For the text-containing cell, return its midpoint in (x, y) coordinate format. 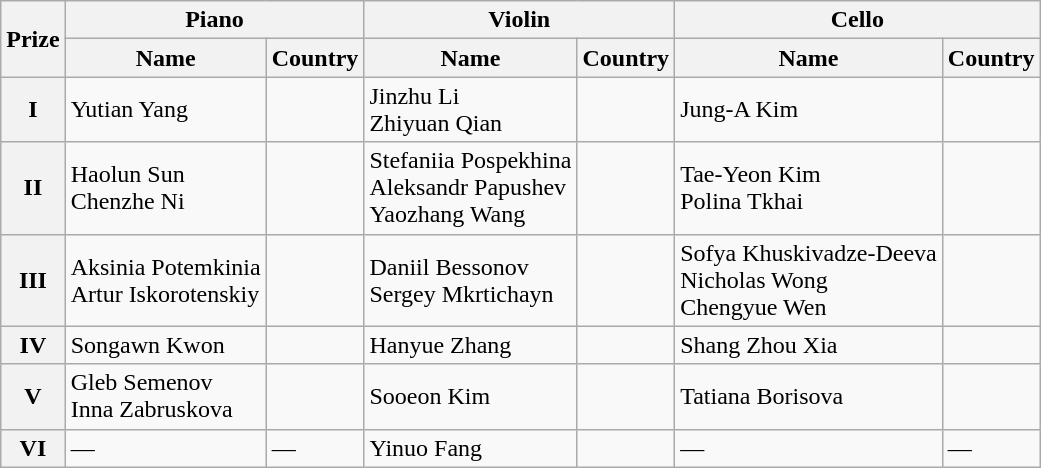
Gleb SemenovInna Zabruskova (166, 396)
V (33, 396)
II (33, 188)
Stefaniia PospekhinaAleksandr PapushevYaozhang Wang (470, 188)
Tatiana Borisova (809, 396)
Daniil BessonovSergey Mkrtichayn (470, 280)
VI (33, 448)
Prize (33, 39)
Cello (858, 20)
Sooeon Kim (470, 396)
Yinuo Fang (470, 448)
Violin (520, 20)
I (33, 110)
Tae-Yeon KimPolina Tkhai (809, 188)
III (33, 280)
Hanyue Zhang (470, 345)
Haolun SunChenzhe Ni (166, 188)
Aksinia PotemkiniaArtur Iskorotenskiy (166, 280)
IV (33, 345)
Piano (214, 20)
Jung-A Kim (809, 110)
Songawn Kwon (166, 345)
Jinzhu LiZhiyuan Qian (470, 110)
Shang Zhou Xia (809, 345)
Sofya Khuskivadze-DeevaNicholas WongChengyue Wen (809, 280)
Yutian Yang (166, 110)
